Locate the cell with the specified text and output its (x, y) center coordinate. 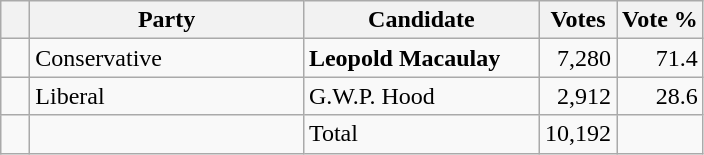
2,912 (578, 96)
28.6 (660, 96)
G.W.P. Hood (421, 96)
Candidate (421, 20)
Party (167, 20)
Liberal (167, 96)
Votes (578, 20)
71.4 (660, 58)
10,192 (578, 134)
Conservative (167, 58)
7,280 (578, 58)
Total (421, 134)
Leopold Macaulay (421, 58)
Vote % (660, 20)
